Pinpoint the cell where the given text exists, returning its [X, Y] midpoint coordinate. 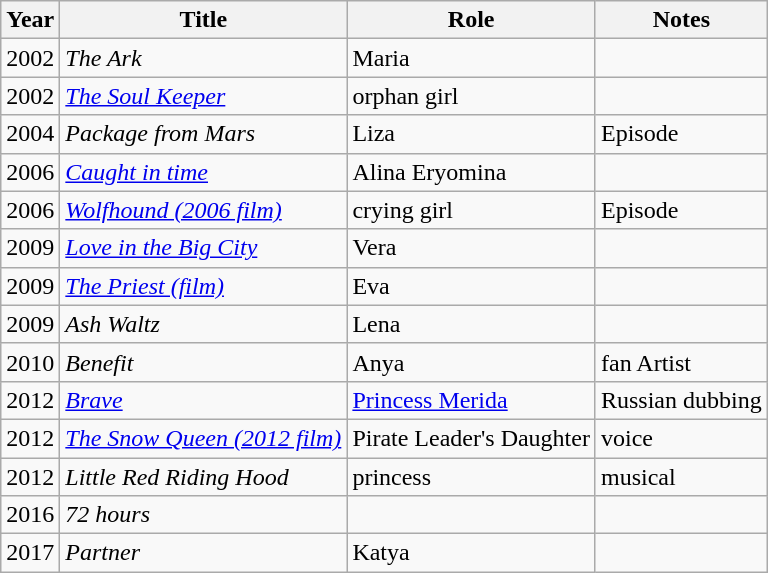
Anya [472, 362]
Year [30, 20]
crying girl [472, 210]
2017 [30, 553]
Liza [472, 134]
princess [472, 477]
2010 [30, 362]
Russian dubbing [681, 400]
Partner [204, 553]
Notes [681, 20]
The Snow Queen (2012 film) [204, 438]
2016 [30, 515]
Wolfhound (2006 film) [204, 210]
Eva [472, 286]
Love in the Big City [204, 248]
Caught in time [204, 172]
Katya [472, 553]
Little Red Riding Hood [204, 477]
Alina Eryomina [472, 172]
fan Artist [681, 362]
Benefit [204, 362]
72 hours [204, 515]
The Ark [204, 58]
2004 [30, 134]
musical [681, 477]
Brave [204, 400]
The Priest (film) [204, 286]
Title [204, 20]
Pirate Leader's Daughter [472, 438]
Princess Merida [472, 400]
Lena [472, 324]
Vera [472, 248]
Role [472, 20]
voice [681, 438]
Maria [472, 58]
Ash Waltz [204, 324]
Package from Mars [204, 134]
orphan girl [472, 96]
The Soul Keeper [204, 96]
